Extract the [x, y] coordinate from the center of the cell holding the provided text.  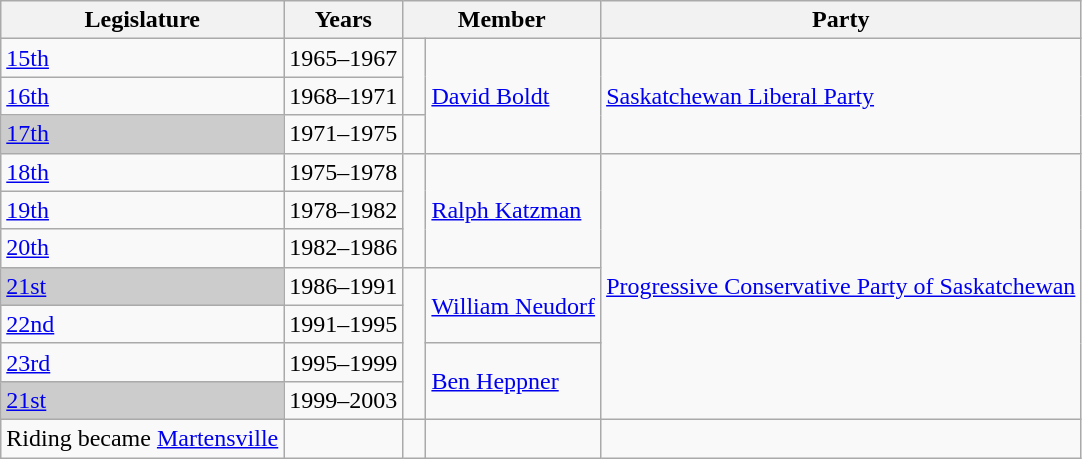
15th [142, 58]
20th [142, 248]
1965–1967 [344, 58]
16th [142, 96]
1968–1971 [344, 96]
19th [142, 210]
1986–1991 [344, 286]
18th [142, 172]
1971–1975 [344, 134]
1995–1999 [344, 362]
Years [344, 20]
Saskatchewan Liberal Party [841, 96]
1978–1982 [344, 210]
17th [142, 134]
Legislature [142, 20]
1999–2003 [344, 400]
Ben Heppner [514, 381]
1975–1978 [344, 172]
Party [841, 20]
1982–1986 [344, 248]
Ralph Katzman [514, 210]
23rd [142, 362]
Riding became Martensville [142, 438]
David Boldt [514, 96]
22nd [142, 324]
William Neudorf [514, 305]
Member [502, 20]
1991–1995 [344, 324]
Progressive Conservative Party of Saskatchewan [841, 286]
